From the cell containing the given text, extract its center point as [X, Y] coordinate. 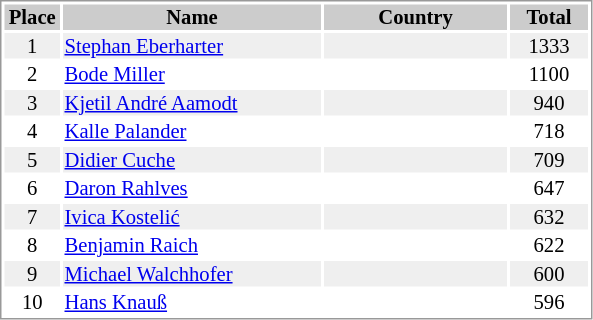
Name [192, 17]
718 [549, 131]
10 [32, 303]
4 [32, 131]
Michael Walchhofer [192, 274]
2 [32, 75]
Ivica Kostelić [192, 217]
1100 [549, 75]
3 [32, 103]
Total [549, 17]
709 [549, 160]
Kjetil André Aamodt [192, 103]
8 [32, 245]
596 [549, 303]
632 [549, 217]
Hans Knauß [192, 303]
Bode Miller [192, 75]
6 [32, 189]
Place [32, 17]
622 [549, 245]
600 [549, 274]
9 [32, 274]
5 [32, 160]
647 [549, 189]
Benjamin Raich [192, 245]
1333 [549, 46]
1 [32, 46]
Didier Cuche [192, 160]
7 [32, 217]
Country [416, 17]
940 [549, 103]
Daron Rahlves [192, 189]
Stephan Eberharter [192, 46]
Kalle Palander [192, 131]
